Extract the [x, y] coordinate from the center of the cell holding the provided text.  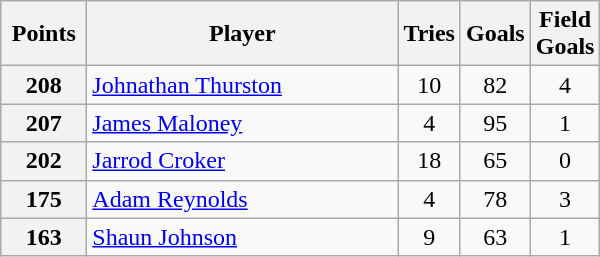
Jarrod Croker [242, 161]
202 [44, 161]
10 [430, 85]
18 [430, 161]
163 [44, 237]
82 [495, 85]
207 [44, 123]
Player [242, 34]
175 [44, 199]
3 [565, 199]
9 [430, 237]
Shaun Johnson [242, 237]
0 [565, 161]
78 [495, 199]
65 [495, 161]
Tries [430, 34]
208 [44, 85]
Johnathan Thurston [242, 85]
95 [495, 123]
Goals [495, 34]
Adam Reynolds [242, 199]
63 [495, 237]
Points [44, 34]
Field Goals [565, 34]
James Maloney [242, 123]
